Find where the given text appears and provide that cell's center as (x, y) coordinate. 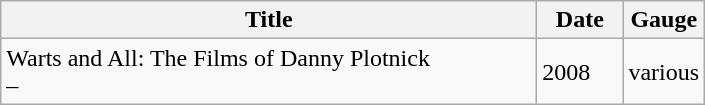
Gauge (664, 20)
various (664, 72)
Warts and All: The Films of Danny Plotnick– (269, 72)
Title (269, 20)
2008 (580, 72)
Date (580, 20)
